Extract the [X, Y] coordinate from the center of the cell holding the provided text.  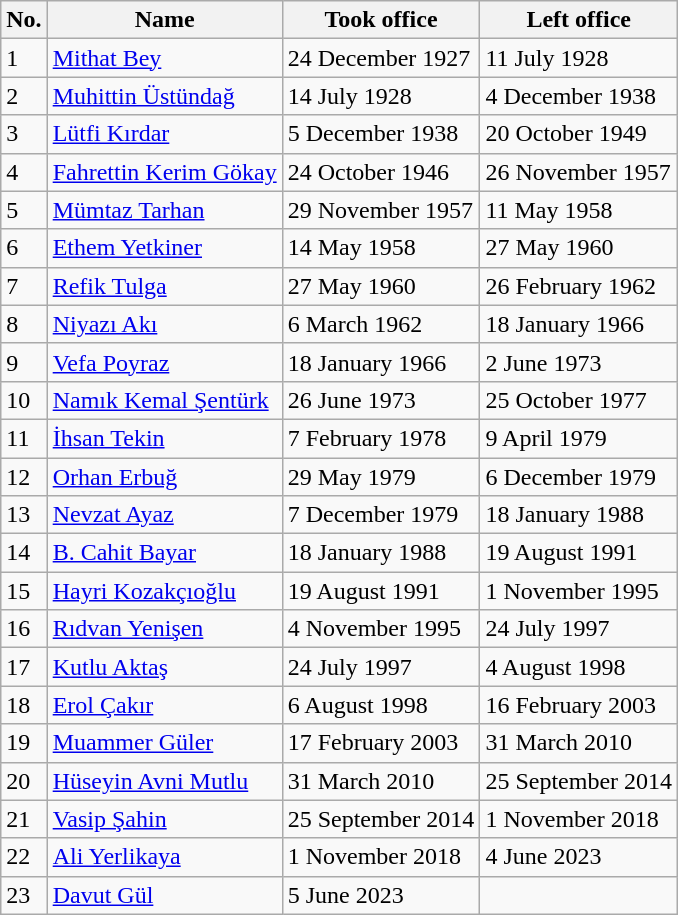
1 November 1995 [579, 591]
20 October 1949 [579, 134]
12 [24, 477]
İhsan Tekin [164, 438]
2 June 1973 [579, 362]
18 [24, 705]
Fahrettin Kerim Gökay [164, 172]
Mithat Bey [164, 58]
16 February 2003 [579, 705]
20 [24, 781]
13 [24, 515]
5 [24, 210]
Orhan Erbuğ [164, 477]
Took office [381, 20]
9 April 1979 [579, 438]
16 [24, 629]
4 August 1998 [579, 667]
26 June 1973 [381, 400]
23 [24, 895]
7 February 1978 [381, 438]
Hüseyin Avni Mutlu [164, 781]
10 [24, 400]
Name [164, 20]
Mümtaz Tarhan [164, 210]
6 March 1962 [381, 324]
Muhittin Üstündağ [164, 96]
14 July 1928 [381, 96]
No. [24, 20]
29 November 1957 [381, 210]
Lütfi Kırdar [164, 134]
4 [24, 172]
21 [24, 819]
Ethem Yetkiner [164, 248]
4 November 1995 [381, 629]
6 [24, 248]
Left office [579, 20]
4 December 1938 [579, 96]
14 [24, 553]
Vasip Şahin [164, 819]
7 December 1979 [381, 515]
7 [24, 286]
11 [24, 438]
Muammer Güler [164, 743]
19 [24, 743]
11 July 1928 [579, 58]
15 [24, 591]
Hayri Kozakçıoğlu [164, 591]
4 June 2023 [579, 857]
25 October 1977 [579, 400]
24 October 1946 [381, 172]
11 May 1958 [579, 210]
9 [24, 362]
5 June 2023 [381, 895]
Namık Kemal Şentürk [164, 400]
1 [24, 58]
Niyazı Akı [164, 324]
2 [24, 96]
17 [24, 667]
Vefa Poyraz [164, 362]
26 February 1962 [579, 286]
22 [24, 857]
26 November 1957 [579, 172]
Ali Yerlikaya [164, 857]
Rıdvan Yenişen [164, 629]
Nevzat Ayaz [164, 515]
14 May 1958 [381, 248]
8 [24, 324]
Kutlu Aktaş [164, 667]
Erol Çakır [164, 705]
24 December 1927 [381, 58]
29 May 1979 [381, 477]
6 August 1998 [381, 705]
Refik Tulga [164, 286]
5 December 1938 [381, 134]
3 [24, 134]
Davut Gül [164, 895]
17 February 2003 [381, 743]
B. Cahit Bayar [164, 553]
6 December 1979 [579, 477]
